Determine the (X, Y) coordinate at the center of the cell enclosing the given text.  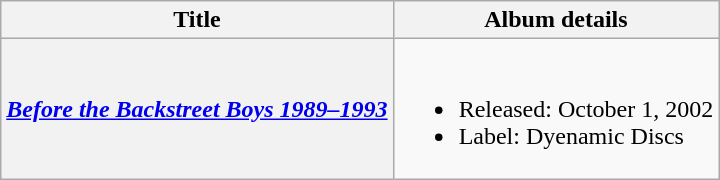
Released: October 1, 2002Label: Dyenamic Discs (556, 109)
Before the Backstreet Boys 1989–1993 (197, 109)
Album details (556, 20)
Title (197, 20)
